Detect which cell encompasses the target text, then output its [x, y] center coordinate. 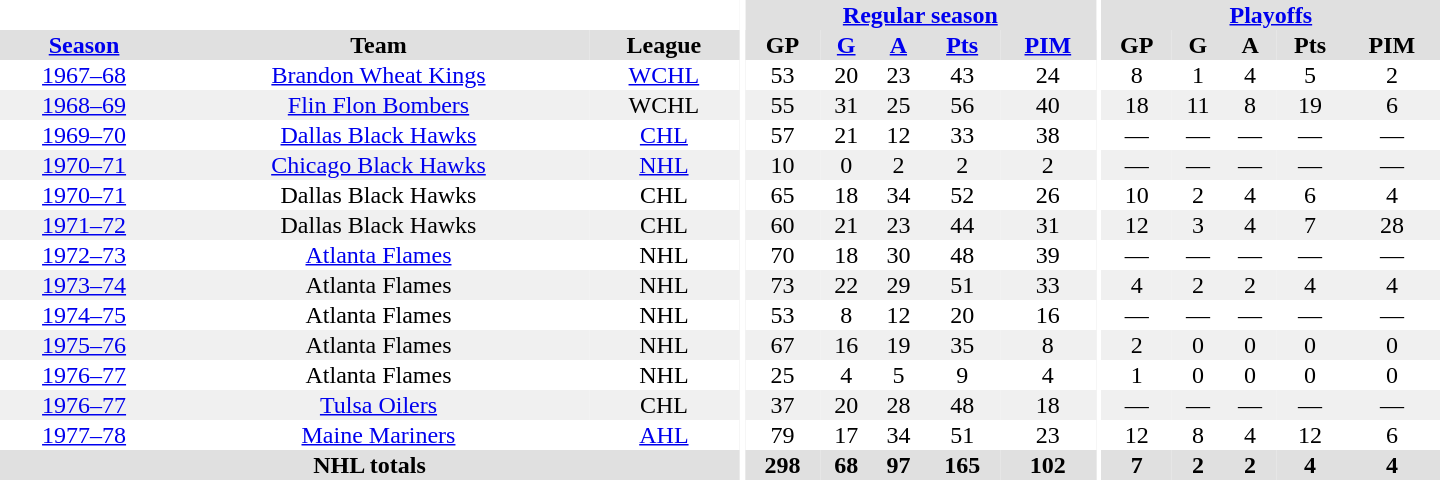
43 [962, 75]
Team [378, 45]
Playoffs [1271, 15]
57 [782, 135]
79 [782, 435]
Maine Mariners [378, 435]
165 [962, 465]
40 [1048, 105]
9 [962, 375]
52 [962, 195]
1969–70 [84, 135]
26 [1048, 195]
55 [782, 105]
1972–73 [84, 255]
70 [782, 255]
44 [962, 225]
Regular season [920, 15]
22 [846, 285]
17 [846, 435]
1973–74 [84, 285]
Chicago Black Hawks [378, 165]
Brandon Wheat Kings [378, 75]
1974–75 [84, 315]
1971–72 [84, 225]
35 [962, 345]
37 [782, 405]
65 [782, 195]
38 [1048, 135]
Season [84, 45]
1968–69 [84, 105]
30 [898, 255]
11 [1198, 105]
102 [1048, 465]
24 [1048, 75]
39 [1048, 255]
NHL totals [370, 465]
League [664, 45]
73 [782, 285]
97 [898, 465]
29 [898, 285]
1967–68 [84, 75]
68 [846, 465]
1977–78 [84, 435]
AHL [664, 435]
1975–76 [84, 345]
298 [782, 465]
Flin Flon Bombers [378, 105]
60 [782, 225]
3 [1198, 225]
67 [782, 345]
56 [962, 105]
Tulsa Oilers [378, 405]
